Pinpoint the cell where the given text exists, returning its [x, y] midpoint coordinate. 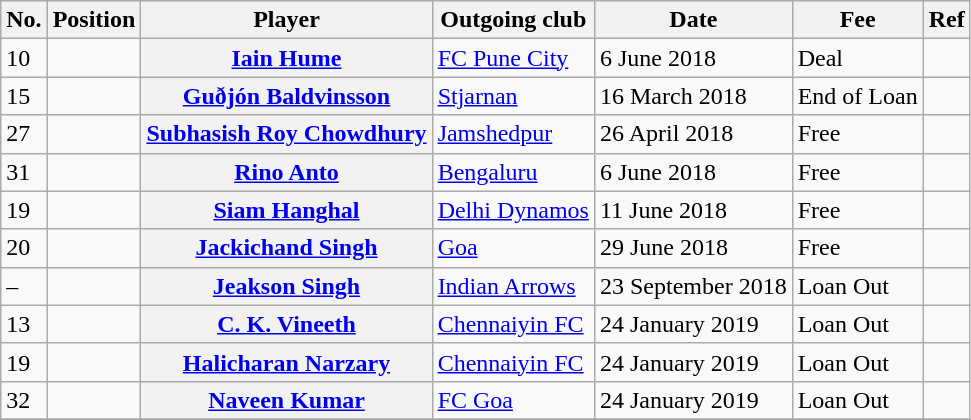
15 [24, 96]
Ref [946, 20]
Halicharan Narzary [286, 362]
26 April 2018 [693, 134]
Jackichand Singh [286, 248]
C. K. Vineeth [286, 324]
Stjarnan [513, 96]
16 March 2018 [693, 96]
Position [94, 20]
31 [24, 172]
Deal [858, 58]
Delhi Dynamos [513, 210]
Fee [858, 20]
Rino Anto [286, 172]
20 [24, 248]
FC Pune City [513, 58]
No. [24, 20]
29 June 2018 [693, 248]
32 [24, 400]
Naveen Kumar [286, 400]
End of Loan [858, 96]
Jeakson Singh [286, 286]
Player [286, 20]
Siam Hanghal [286, 210]
10 [24, 58]
Jamshedpur [513, 134]
Goa [513, 248]
27 [24, 134]
Date [693, 20]
23 September 2018 [693, 286]
11 June 2018 [693, 210]
13 [24, 324]
Bengaluru [513, 172]
Outgoing club [513, 20]
Indian Arrows [513, 286]
Guðjón Baldvinsson [286, 96]
Iain Hume [286, 58]
FC Goa [513, 400]
– [24, 286]
Subhasish Roy Chowdhury [286, 134]
